Scan for the cell matching the given text and deliver its [x, y] coordinate at center. 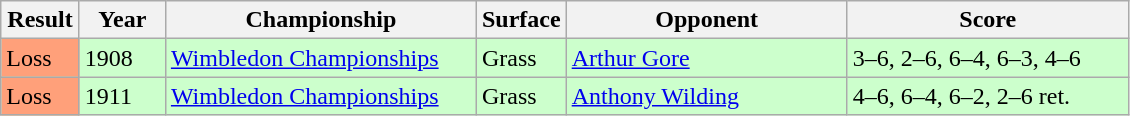
1908 [122, 58]
4–6, 6–4, 6–2, 2–6 ret. [988, 96]
Surface [521, 20]
Opponent [706, 20]
Score [988, 20]
Anthony Wilding [706, 96]
3–6, 2–6, 6–4, 6–3, 4–6 [988, 58]
Year [122, 20]
Arthur Gore [706, 58]
Result [40, 20]
Championship [320, 20]
1911 [122, 96]
